Scan for the cell matching the given text and deliver its [x, y] coordinate at center. 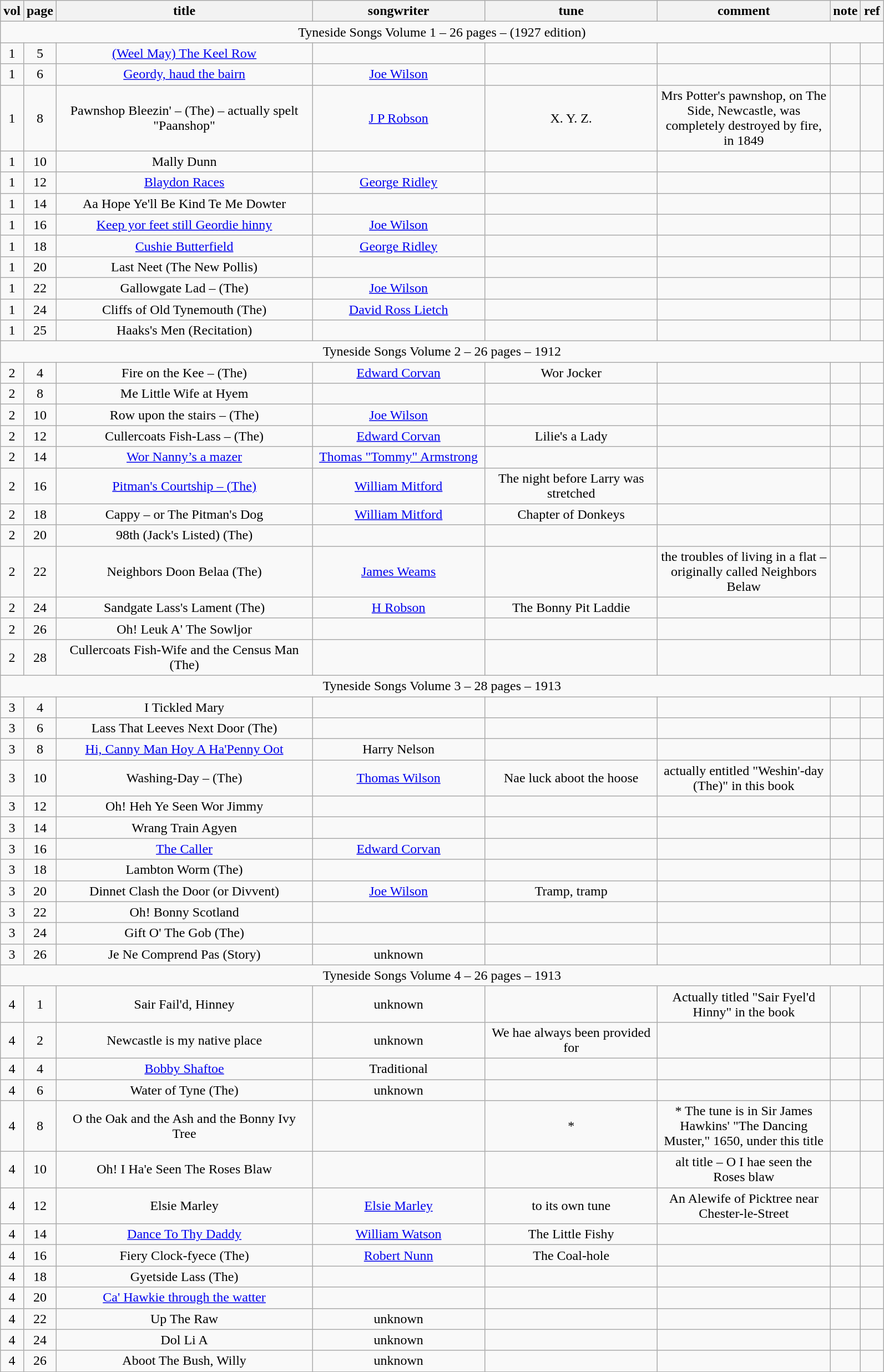
Cappy – or The Pitman's Dog [184, 514]
Chapter of Donkeys [572, 514]
25 [40, 331]
Actually titled "Sair Fyel'd Hinny" in the book [744, 1004]
Wrang Train Agyen [184, 828]
5 [40, 53]
J P Robson [398, 118]
An Alewife of Picktree near Chester-le-Street [744, 1206]
Pawnshop Bleezin' – (The) – actually spelt "Paanshop" [184, 118]
vol [12, 11]
songwriter [398, 11]
I Tickled Mary [184, 707]
Oh! I Ha'e Seen The Roses Blaw [184, 1170]
Thomas "Tommy" Armstrong [398, 457]
Nae luck aboot the hoose [572, 778]
Cullercoats Fish-Wife and the Census Man (The) [184, 657]
Sandgate Lass's Lament (The) [184, 607]
Tyneside Songs Volume 1 – 26 pages – (1927 edition) [442, 32]
Keep yor feet still Geordie hinny [184, 225]
Row upon the stairs – (The) [184, 415]
Thomas Wilson [398, 778]
Tyneside Songs Volume 4 – 26 pages – 1913 [442, 975]
David Ross Lietch [398, 309]
Fiery Clock-fyece (The) [184, 1255]
The Coal-hole [572, 1255]
Dol Li A [184, 1340]
X. Y. Z. [572, 118]
William Watson [398, 1234]
Oh! Leuk A' The Sowljor [184, 629]
Bobby Shaftoe [184, 1069]
98th (Jack's Listed) (The) [184, 535]
to its own tune [572, 1206]
Tramp, tramp [572, 891]
title [184, 11]
Wor Nanny’s a mazer [184, 457]
Cliffs of Old Tynemouth (The) [184, 309]
Harry Nelson [398, 750]
Cushie Butterfield [184, 246]
We hae always been provided for [572, 1040]
Newcastle is my native place [184, 1040]
the troubles of living in a flat – originally called Neighbors Belaw [744, 571]
Wor Jocker [572, 373]
O the Oak and the Ash and the Bonny Ivy Tree [184, 1126]
Lilie's a Lady [572, 436]
The Little Fishy [572, 1234]
page [40, 11]
Water of Tyne (The) [184, 1090]
Gallowgate Lad – (The) [184, 288]
Lass That Leeves Next Door (The) [184, 728]
Washing-Day – (The) [184, 778]
comment [744, 11]
Haaks's Men (Recitation) [184, 331]
Lambton Worm (The) [184, 870]
Mally Dunn [184, 161]
note [846, 11]
Dance To Thy Daddy [184, 1234]
tune [572, 11]
Tyneside Songs Volume 3 – 28 pages – 1913 [442, 686]
The Bonny Pit Laddie [572, 607]
actually entitled "Weshin'-day (The)" in this book [744, 778]
Pitman's Courtship – (The) [184, 486]
alt title – O I hae seen the Roses blaw [744, 1170]
Ca' Hawkie through the watter [184, 1298]
Oh! Bonny Scotland [184, 912]
Sair Fail'd, Hinney [184, 1004]
Last Neet (The New Pollis) [184, 267]
Mrs Potter's pawnshop, on The Side, Newcastle, was completely destroyed by fire, in 1849 [744, 118]
* [572, 1126]
Up The Raw [184, 1319]
Geordy, haud the bairn [184, 74]
H Robson [398, 607]
The Caller [184, 849]
Aa Hope Ye'll Be Kind Te Me Dowter [184, 204]
ref [872, 11]
Oh! Heh Ye Seen Wor Jimmy [184, 807]
Dinnet Clash the Door (or Divvent) [184, 891]
28 [40, 657]
Fire on the Kee – (The) [184, 373]
Robert Nunn [398, 1255]
Cullercoats Fish-Lass – (The) [184, 436]
Gift O' The Gob (The) [184, 933]
Hi, Canny Man Hoy A Ha'Penny Oot [184, 750]
Gyetside Lass (The) [184, 1277]
* The tune is in Sir James Hawkins' "The Dancing Muster," 1650, under this title [744, 1126]
James Weams [398, 571]
The night before Larry was stretched [572, 486]
Me Little Wife at Hyem [184, 394]
Blaydon Races [184, 183]
Traditional [398, 1069]
Tyneside Songs Volume 2 – 26 pages – 1912 [442, 352]
Aboot The Bush, Willy [184, 1361]
(Weel May) The Keel Row [184, 53]
Je Ne Comprend Pas (Story) [184, 954]
Neighbors Doon Belaa (The) [184, 571]
